Return the (X, Y) coordinate for the center point of the cell that contains the specified text.  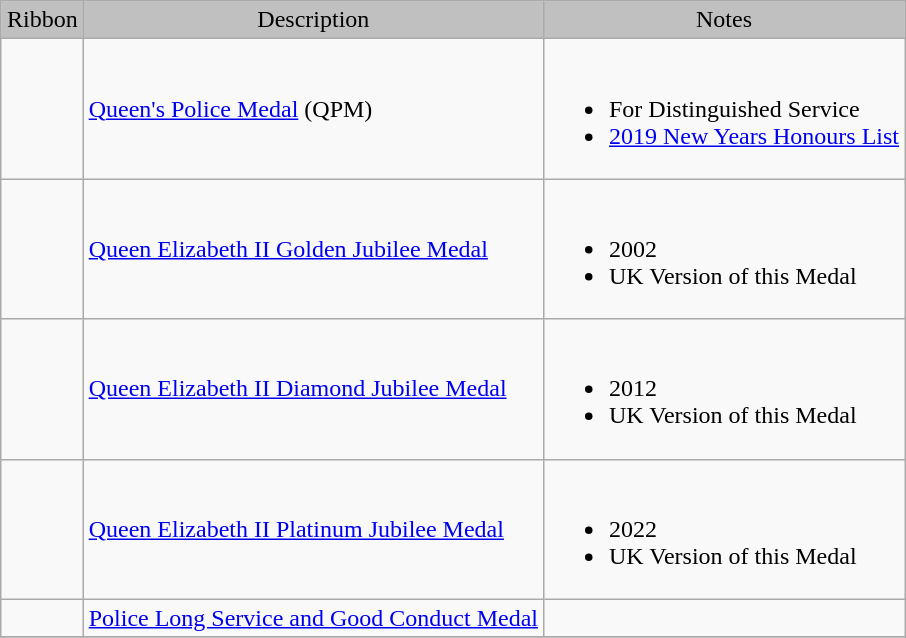
2002UK Version of this Medal (724, 249)
Queen Elizabeth II Diamond Jubilee Medal (313, 389)
For Distinguished Service2019 New Years Honours List (724, 109)
Ribbon (42, 20)
2012UK Version of this Medal (724, 389)
Queen Elizabeth II Golden Jubilee Medal (313, 249)
Police Long Service and Good Conduct Medal (313, 618)
Queen Elizabeth II Platinum Jubilee Medal (313, 529)
Queen's Police Medal (QPM) (313, 109)
2022UK Version of this Medal (724, 529)
Notes (724, 20)
Description (313, 20)
